Extract the (x, y) coordinate from the center of the cell holding the provided text.  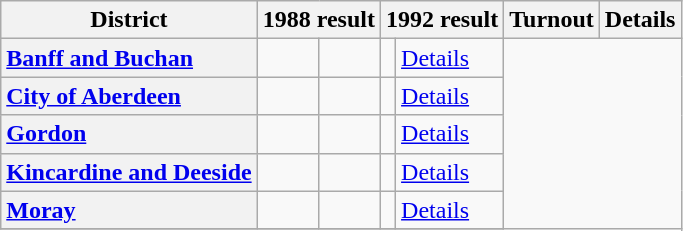
City of Aberdeen (129, 96)
Kincardine and Deeside (129, 172)
1988 result (318, 20)
District (129, 20)
1992 result (442, 20)
Moray (129, 210)
Turnout (552, 20)
Banff and Buchan (129, 58)
Gordon (129, 134)
